Find where the given text appears and provide that cell's center as [X, Y] coordinate. 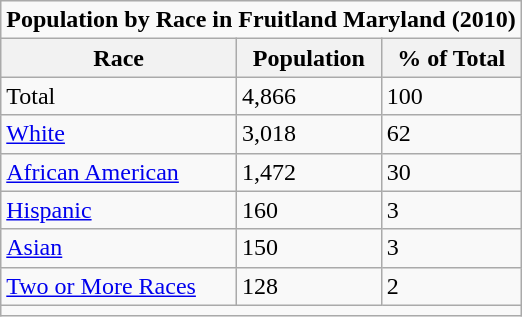
White [119, 134]
Hispanic [119, 210]
128 [310, 286]
Total [119, 96]
Race [119, 58]
2 [451, 286]
62 [451, 134]
3,018 [310, 134]
30 [451, 172]
% of Total [451, 58]
4,866 [310, 96]
100 [451, 96]
Two or More Races [119, 286]
1,472 [310, 172]
Population [310, 58]
150 [310, 248]
Asian [119, 248]
African American [119, 172]
Population by Race in Fruitland Maryland (2010) [261, 20]
160 [310, 210]
